For the text-containing cell, return its midpoint in (x, y) coordinate format. 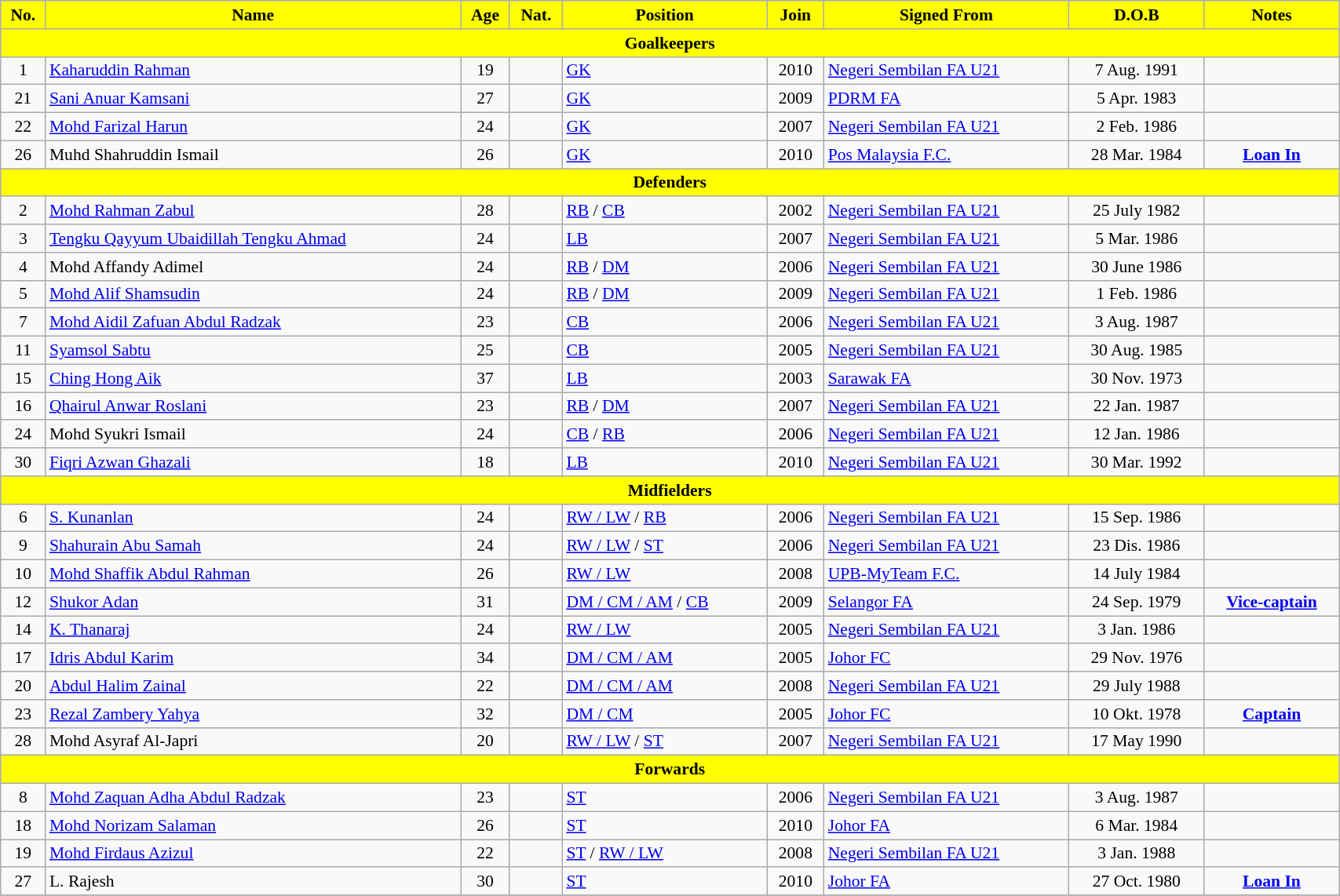
No. (24, 15)
DM / CM / AM / CB (664, 602)
29 July 1988 (1137, 686)
32 (485, 714)
DM / CM (664, 714)
5 Mar. 1986 (1137, 239)
Forwards (670, 770)
22 Jan. 1987 (1137, 406)
Position (664, 15)
Nat. (535, 15)
Shahurain Abu Samah (253, 546)
L. Rajesh (253, 882)
3 Jan. 1986 (1137, 630)
34 (485, 658)
Mohd Aidil Zafuan Abdul Radzak (253, 322)
16 (24, 406)
24 Sep. 1979 (1137, 602)
30 Mar. 1992 (1137, 462)
2 (24, 211)
Mohd Asyraf Al-Japri (253, 741)
29 Nov. 1976 (1137, 658)
17 (24, 658)
Ching Hong Aik (253, 378)
5 (24, 294)
K. Thanaraj (253, 630)
PDRM FA (947, 99)
Tengku Qayyum Ubaidillah Tengku Ahmad (253, 239)
1 Feb. 1986 (1137, 294)
Fiqri Azwan Ghazali (253, 462)
Sani Anuar Kamsani (253, 99)
14 (24, 630)
Mohd Affandy Adimel (253, 267)
30 Aug. 1985 (1137, 351)
12 Jan. 1986 (1137, 435)
Midfielders (670, 490)
Qhairul Anwar Roslani (253, 406)
Mohd Firdaus Azizul (253, 854)
Abdul Halim Zainal (253, 686)
Mohd Shaffik Abdul Rahman (253, 574)
23 Dis. 1986 (1137, 546)
Notes (1272, 15)
15 (24, 378)
27 Oct. 1980 (1137, 882)
14 July 1984 (1137, 574)
9 (24, 546)
D.O.B (1137, 15)
21 (24, 99)
S. Kunanlan (253, 518)
3 Jan. 1988 (1137, 854)
3 (24, 239)
Selangor FA (947, 602)
7 (24, 322)
Muhd Shahruddin Ismail (253, 155)
10 Okt. 1978 (1137, 714)
15 Sep. 1986 (1137, 518)
Mohd Alif Shamsudin (253, 294)
17 May 1990 (1137, 741)
Goalkeepers (670, 43)
Pos Malaysia F.C. (947, 155)
Defenders (670, 183)
12 (24, 602)
37 (485, 378)
10 (24, 574)
CB / RB (664, 435)
Age (485, 15)
Idris Abdul Karim (253, 658)
Mohd Norizam Salaman (253, 825)
2 Feb. 1986 (1137, 127)
ST / RW / LW (664, 854)
28 Mar. 1984 (1137, 155)
Vice-captain (1272, 602)
25 (485, 351)
11 (24, 351)
Mohd Farizal Harun (253, 127)
6 Mar. 1984 (1137, 825)
2003 (796, 378)
2002 (796, 211)
30 June 1986 (1137, 267)
Join (796, 15)
7 Aug. 1991 (1137, 71)
6 (24, 518)
Mohd Syukri Ismail (253, 435)
Shukor Adan (253, 602)
Kaharuddin Rahman (253, 71)
Rezal Zambery Yahya (253, 714)
Mohd Rahman Zabul (253, 211)
RW / LW / RB (664, 518)
Mohd Zaquan Adha Abdul Radzak (253, 798)
30 Nov. 1973 (1137, 378)
1 (24, 71)
25 July 1982 (1137, 211)
Name (253, 15)
4 (24, 267)
RB / CB (664, 211)
31 (485, 602)
UPB-MyTeam F.C. (947, 574)
Sarawak FA (947, 378)
Captain (1272, 714)
5 Apr. 1983 (1137, 99)
8 (24, 798)
Signed From (947, 15)
Syamsol Sabtu (253, 351)
